For the text-containing cell, return its midpoint in (X, Y) coordinate format. 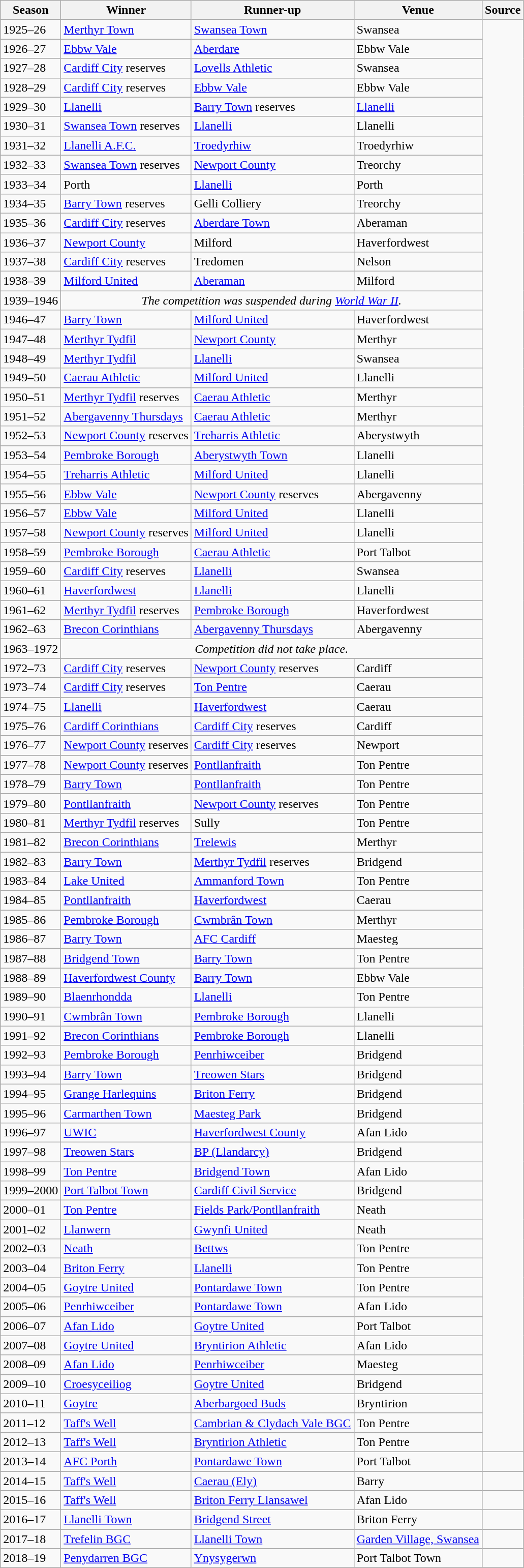
1951–52 (30, 416)
1988–89 (30, 978)
Newport (418, 745)
Ammanford Town (272, 881)
2007–08 (30, 1345)
2002–03 (30, 1249)
1978–79 (30, 784)
Penydarren BGC (126, 1558)
1946–47 (30, 320)
2012–13 (30, 1442)
1935–36 (30, 223)
1996–97 (30, 1132)
Cardiff Civil Service (272, 1191)
Fields Park/Pontllanfraith (272, 1210)
1999–2000 (30, 1191)
2011–12 (30, 1423)
1954–55 (30, 474)
1953–54 (30, 455)
Caerau (Ely) (272, 1481)
Grange Harlequins (126, 1094)
The competition was suspended during World War II. (271, 300)
UWIC (126, 1132)
1936–37 (30, 243)
1998–99 (30, 1171)
1931–32 (30, 145)
Season (30, 10)
1997–98 (30, 1152)
1925–26 (30, 29)
1962–63 (30, 629)
2016–17 (30, 1520)
1975–76 (30, 726)
2005–06 (30, 1307)
1952–53 (30, 436)
Ynysygerwn (272, 1558)
Bridgend Street (272, 1520)
Croesyceiliog (126, 1384)
Winner (126, 10)
2015–16 (30, 1500)
1980–81 (30, 823)
Lake United (126, 881)
Aberdare Town (272, 223)
1955–56 (30, 494)
2010–11 (30, 1403)
1932–33 (30, 165)
Nelson (418, 262)
1950–51 (30, 397)
1948–49 (30, 358)
1991–92 (30, 1036)
1983–84 (30, 881)
1984–85 (30, 900)
2018–19 (30, 1558)
1973–74 (30, 687)
Sully (272, 823)
Venue (418, 10)
2013–14 (30, 1461)
1972–73 (30, 668)
Llanelli A.F.C. (126, 145)
Source (503, 10)
Cardiff Corinthians (126, 726)
1934–35 (30, 203)
AFC Porth (126, 1461)
1976–77 (30, 745)
Lovells Athletic (272, 68)
Briton Ferry Llansawel (272, 1500)
1981–82 (30, 842)
Competition did not take place. (271, 649)
Trefelin BGC (126, 1539)
1960–61 (30, 591)
1949–50 (30, 378)
1986–87 (30, 939)
1994–95 (30, 1094)
BP (Llandarcy) (272, 1152)
2014–15 (30, 1481)
2003–04 (30, 1268)
Runner-up (272, 10)
2009–10 (30, 1384)
1937–38 (30, 262)
1995–96 (30, 1113)
2008–09 (30, 1365)
Merthyr Town (126, 29)
1956–57 (30, 513)
Aberdare (272, 49)
1926–27 (30, 49)
AFC Cardiff (272, 939)
1993–94 (30, 1074)
1982–83 (30, 862)
Garden Village, Swansea (418, 1539)
1990–91 (30, 1016)
Goytre (126, 1403)
Blaenrhondda (126, 997)
2004–05 (30, 1287)
1992–93 (30, 1055)
Cambrian & Clydach Vale BGC (272, 1423)
2017–18 (30, 1539)
1927–28 (30, 68)
Trelewis (272, 842)
Carmarthen Town (126, 1113)
1947–48 (30, 339)
Aberystwyth (418, 436)
Gwynfi United (272, 1229)
1974–75 (30, 707)
Swansea Town (272, 29)
1977–78 (30, 765)
1959–60 (30, 571)
Gelli Colliery (272, 203)
1963–1972 (30, 649)
Aberystwyth Town (272, 455)
1989–90 (30, 997)
1958–59 (30, 552)
1957–58 (30, 532)
2001–02 (30, 1229)
Barry (418, 1481)
Aberbargoed Buds (272, 1403)
1929–30 (30, 107)
1985–86 (30, 920)
1928–29 (30, 87)
2000–01 (30, 1210)
1938–39 (30, 281)
Maesteg Park (272, 1113)
1933–34 (30, 184)
1979–80 (30, 803)
1987–88 (30, 958)
Bryntirion (418, 1403)
Tredomen (272, 262)
Bettws (272, 1249)
Llanwern (126, 1229)
2006–07 (30, 1326)
1939–1946 (30, 300)
1930–31 (30, 126)
1961–62 (30, 610)
